Capture the cell that displays the provided text and extract its (x, y) central coordinate. 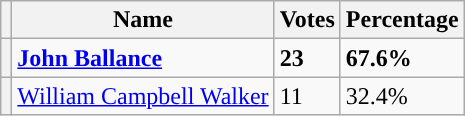
William Campbell Walker (143, 96)
32.4% (402, 96)
67.6% (402, 58)
Name (143, 20)
23 (307, 58)
Votes (307, 20)
11 (307, 96)
John Ballance (143, 58)
Percentage (402, 20)
